Determine the (x, y) coordinate at the center of the cell enclosing the given text.  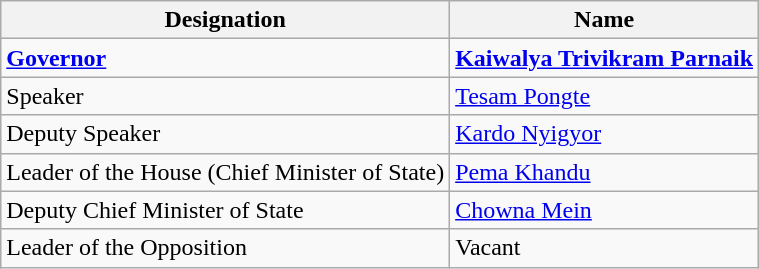
Kardo Nyigyor (604, 134)
Governor (226, 58)
Deputy Speaker (226, 134)
Kaiwalya Trivikram Parnaik (604, 58)
Tesam Pongte (604, 96)
Pema Khandu (604, 172)
Vacant (604, 248)
Leader of the House (Chief Minister of State) (226, 172)
Deputy Chief Minister of State (226, 210)
Designation (226, 20)
Name (604, 20)
Speaker (226, 96)
Leader of the Opposition (226, 248)
Chowna Mein (604, 210)
